Extract the (X, Y) coordinate from the center of the cell holding the provided text.  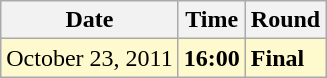
Date (90, 20)
October 23, 2011 (90, 58)
Round (285, 20)
Time (212, 20)
16:00 (212, 58)
Final (285, 58)
